Locate the cell with the specified text and output its [X, Y] center coordinate. 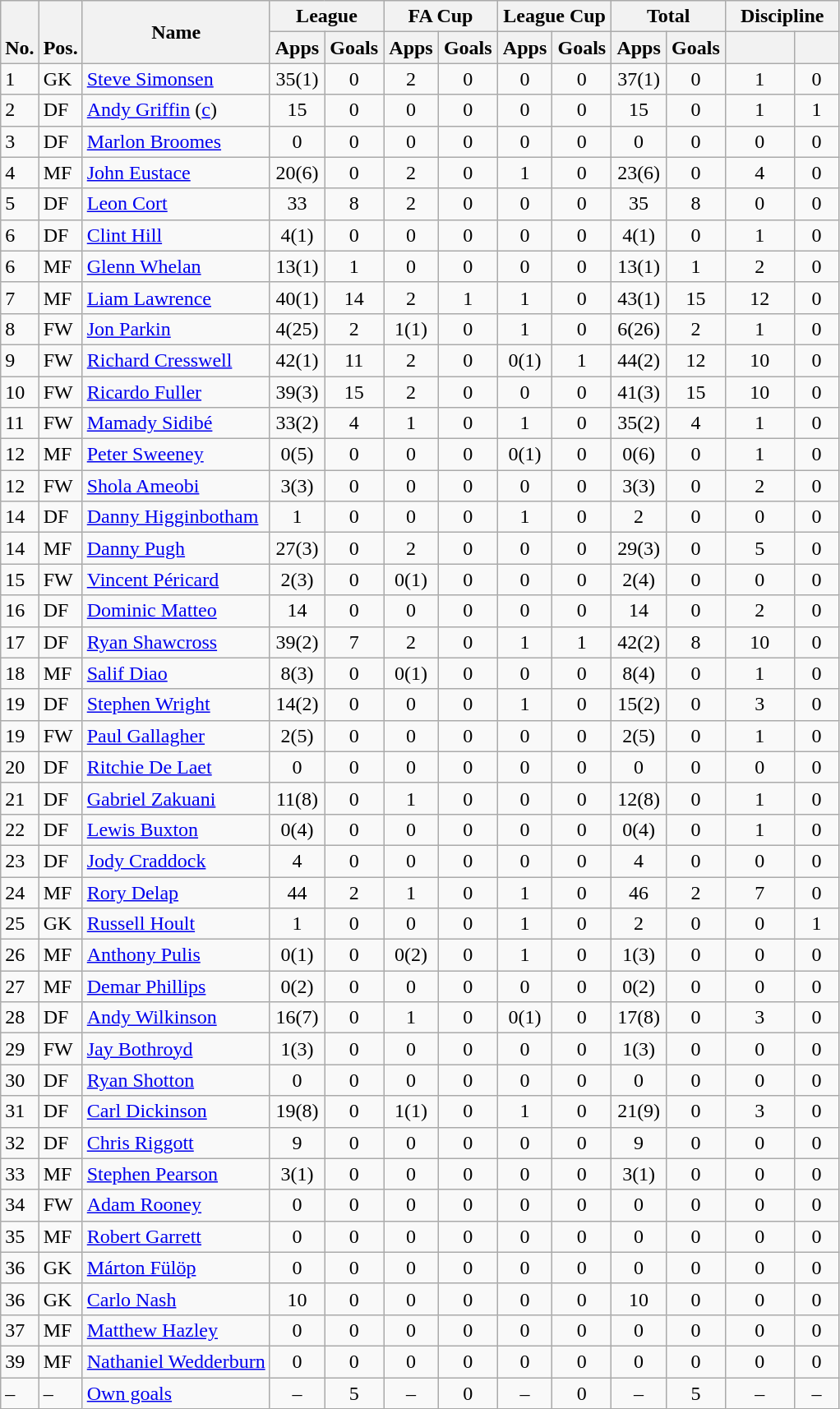
20 [20, 767]
2(4) [639, 580]
Pos. [61, 32]
Ryan Shawcross [176, 642]
Discipline [782, 16]
Adam Rooney [176, 1205]
25 [20, 924]
Name [176, 32]
27(3) [298, 548]
20(6) [298, 173]
Demar Phillips [176, 986]
8(3) [298, 673]
Andy Wilkinson [176, 1018]
Chris Riggott [176, 1143]
Ryan Shotton [176, 1080]
29 [20, 1049]
Russell Hoult [176, 924]
Marlon Broomes [176, 141]
42(1) [298, 360]
22 [20, 829]
37 [20, 1330]
14(2) [298, 704]
8(4) [639, 673]
6(26) [639, 329]
2(3) [298, 580]
Shola Ameobi [176, 486]
16(7) [298, 1018]
11(8) [298, 798]
Lewis Buxton [176, 829]
Danny Pugh [176, 548]
Glenn Whelan [176, 266]
17(8) [639, 1018]
26 [20, 955]
Carlo Nash [176, 1299]
Robert Garrett [176, 1236]
19(8) [298, 1111]
17 [20, 642]
Ritchie De Laet [176, 767]
27 [20, 986]
12(8) [639, 798]
4(25) [298, 329]
21(9) [639, 1111]
Anthony Pulis [176, 955]
Gabriel Zakuani [176, 798]
League [327, 16]
24 [20, 892]
Peter Sweeney [176, 455]
Stephen Pearson [176, 1174]
Clint Hill [176, 235]
23(6) [639, 173]
Jody Craddock [176, 861]
Rory Delap [176, 892]
No. [20, 32]
46 [639, 892]
21 [20, 798]
Stephen Wright [176, 704]
0(6) [639, 455]
League Cup [554, 16]
29(3) [639, 548]
Danny Higginbotham [176, 517]
39(2) [298, 642]
Liam Lawrence [176, 298]
31 [20, 1111]
44(2) [639, 360]
Ricardo Fuller [176, 392]
Matthew Hazley [176, 1330]
Jay Bothroyd [176, 1049]
35(2) [639, 423]
Vincent Péricard [176, 580]
Nathaniel Wedderburn [176, 1361]
39 [20, 1361]
42(2) [639, 642]
23 [20, 861]
43(1) [639, 298]
Own goals [176, 1393]
33(2) [298, 423]
John Eustace [176, 173]
28 [20, 1018]
Mamady Sidibé [176, 423]
FA Cup [441, 16]
35(1) [298, 79]
40(1) [298, 298]
34 [20, 1205]
Márton Fülöp [176, 1268]
15(2) [639, 704]
Richard Cresswell [176, 360]
18 [20, 673]
32 [20, 1143]
30 [20, 1080]
Carl Dickinson [176, 1111]
Steve Simonsen [176, 79]
Total [669, 16]
Andy Griffin (c) [176, 110]
37(1) [639, 79]
Dominic Matteo [176, 611]
39(3) [298, 392]
Leon Cort [176, 204]
41(3) [639, 392]
0(5) [298, 455]
Salif Diao [176, 673]
44 [298, 892]
Jon Parkin [176, 329]
Paul Gallagher [176, 736]
16 [20, 611]
